For the text-containing cell, return its midpoint in (X, Y) coordinate format. 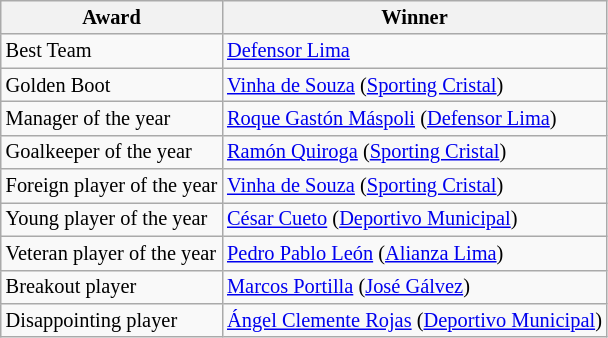
Marcos Portilla (José Gálvez) (414, 287)
Defensor Lima (414, 51)
Best Team (112, 51)
Ángel Clemente Rojas (Deportivo Municipal) (414, 320)
Young player of the year (112, 219)
César Cueto (Deportivo Municipal) (414, 219)
Roque Gastón Máspoli (Defensor Lima) (414, 118)
Winner (414, 17)
Golden Boot (112, 85)
Foreign player of the year (112, 186)
Ramón Quiroga (Sporting Cristal) (414, 152)
Manager of the year (112, 118)
Breakout player (112, 287)
Pedro Pablo León (Alianza Lima) (414, 253)
Veteran player of the year (112, 253)
Disappointing player (112, 320)
Goalkeeper of the year (112, 152)
Award (112, 17)
